Provide the (x, y) coordinate of the cell's center where the given text is located.  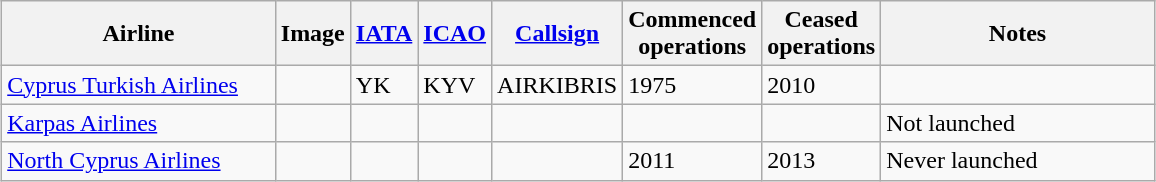
IATA (384, 34)
KYV (455, 85)
Not launched (1018, 123)
Callsign (558, 34)
Commencedoperations (692, 34)
Never launched (1018, 161)
2010 (822, 85)
Cyprus Turkish Airlines (139, 85)
2013 (822, 161)
North Cyprus Airlines (139, 161)
Ceasedoperations (822, 34)
Airline (139, 34)
2011 (692, 161)
AIRKIBRIS (558, 85)
ICAO (455, 34)
Karpas Airlines (139, 123)
YK (384, 85)
Image (312, 34)
Notes (1018, 34)
1975 (692, 85)
